Scan for the cell matching the given text and deliver its [X, Y] coordinate at center. 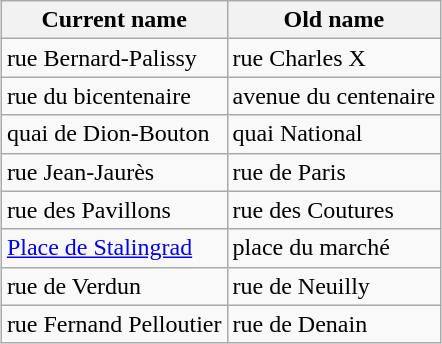
quai de Dion-Bouton [114, 134]
rue des Coutures [334, 210]
avenue du centenaire [334, 96]
rue Charles X [334, 58]
place du marché [334, 248]
rue de Denain [334, 324]
rue des Pavillons [114, 210]
Old name [334, 20]
rue Fernand Pelloutier [114, 324]
rue de Paris [334, 172]
rue de Neuilly [334, 286]
rue Bernard-Palissy [114, 58]
rue du bicentenaire [114, 96]
Place de Stalingrad [114, 248]
quai National [334, 134]
rue de Verdun [114, 286]
Current name [114, 20]
rue Jean-Jaurès [114, 172]
